From the cell containing the given text, extract its center point as (X, Y) coordinate. 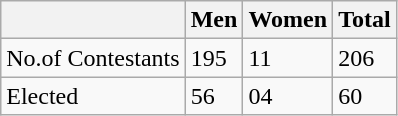
Women (288, 20)
04 (288, 96)
195 (214, 58)
No.of Contestants (93, 58)
206 (365, 58)
Men (214, 20)
11 (288, 58)
56 (214, 96)
Total (365, 20)
Elected (93, 96)
60 (365, 96)
